Capture the cell that displays the provided text and extract its (X, Y) central coordinate. 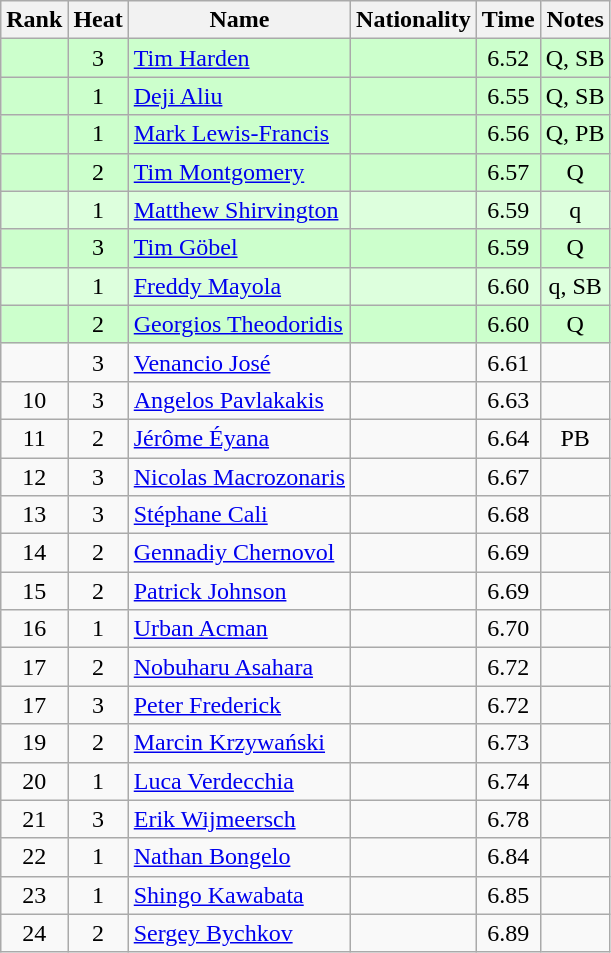
Georgios Theodoridis (239, 324)
Heat (98, 20)
Jérôme Éyana (239, 438)
Erik Wijmeersch (239, 819)
Angelos Pavlakakis (239, 400)
Matthew Shirvington (239, 210)
Stéphane Cali (239, 515)
Freddy Mayola (239, 286)
Sergey Bychkov (239, 933)
6.84 (508, 857)
Urban Acman (239, 629)
20 (34, 781)
Nationality (414, 20)
6.70 (508, 629)
Marcin Krzywański (239, 743)
6.67 (508, 477)
6.57 (508, 172)
q (575, 210)
Nathan Bongelo (239, 857)
Nobuharu Asahara (239, 667)
q, SB (575, 286)
Tim Montgomery (239, 172)
6.73 (508, 743)
24 (34, 933)
6.56 (508, 134)
6.68 (508, 515)
Notes (575, 20)
Venancio José (239, 362)
21 (34, 819)
6.74 (508, 781)
6.85 (508, 895)
PB (575, 438)
6.52 (508, 58)
Tim Göbel (239, 248)
16 (34, 629)
15 (34, 591)
Luca Verdecchia (239, 781)
Peter Frederick (239, 705)
Patrick Johnson (239, 591)
22 (34, 857)
Name (239, 20)
6.78 (508, 819)
23 (34, 895)
Time (508, 20)
Gennadiy Chernovol (239, 553)
Nicolas Macrozonaris (239, 477)
19 (34, 743)
Shingo Kawabata (239, 895)
6.89 (508, 933)
14 (34, 553)
Mark Lewis-Francis (239, 134)
Deji Aliu (239, 96)
Rank (34, 20)
13 (34, 515)
6.63 (508, 400)
6.64 (508, 438)
6.55 (508, 96)
6.61 (508, 362)
12 (34, 477)
11 (34, 438)
Q, PB (575, 134)
Tim Harden (239, 58)
10 (34, 400)
